Pinpoint the cell where the given text exists, returning its (X, Y) midpoint coordinate. 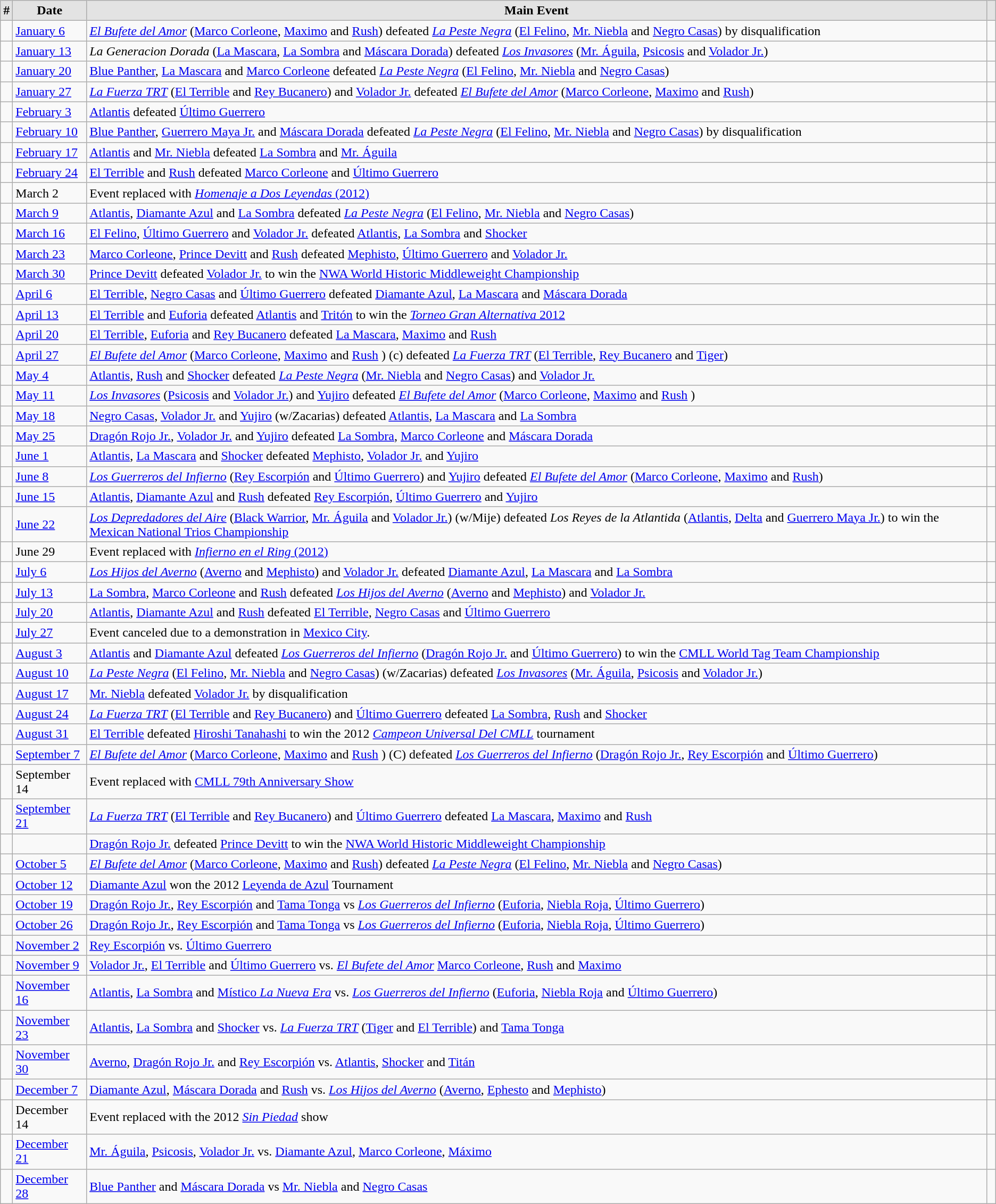
Event canceled due to a demonstration in Mexico City. (537, 633)
El Bufete del Amor (Marco Corleone, Maximo and Rush ) (C) defeated Los Guerreros del Infierno (Dragón Rojo Jr., Rey Escorpión and Último Guerrero) (537, 754)
La Peste Negra (El Felino, Mr. Niebla and Negro Casas) (w/Zacarias) defeated Los Invasores (Mr. Águila, Psicosis and Volador Jr.) (537, 673)
Mr. Niebla defeated Volador Jr. by disqualification (537, 694)
Los Guerreros del Infierno (Rey Escorpión and Último Guerrero) and Yujiro defeated El Bufete del Amor (Marco Corleone, Maximo and Rush) (537, 476)
Atlantis, Diamante Azul and La Sombra defeated La Peste Negra (El Felino, Mr. Niebla and Negro Casas) (537, 213)
May 25 (50, 436)
June 8 (50, 476)
October 19 (50, 904)
Atlantis and Mr. Niebla defeated La Sombra and Mr. Águila (537, 152)
January 20 (50, 71)
December 21 (50, 1152)
November 23 (50, 1027)
August 3 (50, 653)
August 17 (50, 694)
Dragón Rojo Jr., Volador Jr. and Yujiro defeated La Sombra, Marco Corleone and Máscara Dorada (537, 436)
March 9 (50, 213)
Date (50, 11)
Rey Escorpión vs. Último Guerrero (537, 945)
April 6 (50, 294)
El Terrible defeated Hiroshi Tanahashi to win the 2012 Campeon Universal Del CMLL tournament (537, 734)
El Terrible and Euforia defeated Atlantis and Tritón to win the Torneo Gran Alternativa 2012 (537, 315)
Negro Casas, Volador Jr. and Yujiro (w/Zacarias) defeated Atlantis, La Mascara and La Sombra (537, 416)
September 14 (50, 781)
El Bufete del Amor (Marco Corleone, Maximo and Rush) defeated La Peste Negra (El Felino, Mr. Niebla and Negro Casas) by disqualification (537, 31)
August 24 (50, 714)
March 23 (50, 254)
July 13 (50, 592)
May 4 (50, 375)
January 27 (50, 92)
Blue Panther and Máscara Dorada vs Mr. Niebla and Negro Casas (537, 1186)
Atlantis defeated Último Guerrero (537, 112)
February 24 (50, 172)
Atlantis, Diamante Azul and Rush defeated El Terrible, Negro Casas and Último Guerrero (537, 613)
Atlantis, La Mascara and Shocker defeated Mephisto, Volador Jr. and Yujiro (537, 456)
December 28 (50, 1186)
Blue Panther, Guerrero Maya Jr. and Máscara Dorada defeated La Peste Negra (El Felino, Mr. Niebla and Negro Casas) by disqualification (537, 132)
December 7 (50, 1090)
July 6 (50, 572)
El Terrible, Negro Casas and Último Guerrero defeated Diamante Azul, La Mascara and Máscara Dorada (537, 294)
October 12 (50, 884)
June 1 (50, 456)
November 16 (50, 993)
March 2 (50, 193)
Los Hijos del Averno (Averno and Mephisto) and Volador Jr. defeated Diamante Azul, La Mascara and La Sombra (537, 572)
November 2 (50, 945)
January 6 (50, 31)
December 14 (50, 1117)
March 16 (50, 233)
La Fuerza TRT (El Terrible and Rey Bucanero) and Último Guerrero defeated La Mascara, Maximo and Rush (537, 817)
February 17 (50, 152)
October 26 (50, 925)
Volador Jr., El Terrible and Último Guerrero vs. El Bufete del Amor Marco Corleone, Rush and Maximo (537, 966)
Diamante Azul won the 2012 Leyenda de Azul Tournament (537, 884)
Blue Panther, La Mascara and Marco Corleone defeated La Peste Negra (El Felino, Mr. Niebla and Negro Casas) (537, 71)
Event replaced with the 2012 Sin Piedad show (537, 1117)
February 3 (50, 112)
July 20 (50, 613)
June 15 (50, 497)
# (6, 11)
Mr. Águila, Psicosis, Volador Jr. vs. Diamante Azul, Marco Corleone, Máximo (537, 1152)
Main Event (537, 11)
Dragón Rojo Jr. defeated Prince Devitt to win the NWA World Historic Middleweight Championship (537, 844)
Event replaced with Homenaje a Dos Leyendas (2012) (537, 193)
El Terrible, Euforia and Rey Bucanero defeated La Mascara, Maximo and Rush (537, 335)
Marco Corleone, Prince Devitt and Rush defeated Mephisto, Último Guerrero and Volador Jr. (537, 254)
November 9 (50, 966)
La Fuerza TRT (El Terrible and Rey Bucanero) and Volador Jr. defeated El Bufete del Amor (Marco Corleone, Maximo and Rush) (537, 92)
February 10 (50, 132)
El Felino, Último Guerrero and Volador Jr. defeated Atlantis, La Sombra and Shocker (537, 233)
April 13 (50, 315)
September 7 (50, 754)
June 29 (50, 551)
January 13 (50, 51)
La Fuerza TRT (El Terrible and Rey Bucanero) and Último Guerrero defeated La Sombra, Rush and Shocker (537, 714)
March 30 (50, 274)
Event replaced with Infierno en el Ring (2012) (537, 551)
Los Invasores (Psicosis and Volador Jr.) and Yujiro defeated El Bufete del Amor (Marco Corleone, Maximo and Rush ) (537, 395)
Averno, Dragón Rojo Jr. and Rey Escorpión vs. Atlantis, Shocker and Titán (537, 1062)
October 5 (50, 864)
June 22 (50, 524)
Event replaced with CMLL 79th Anniversary Show (537, 781)
April 20 (50, 335)
Atlantis, La Sombra and Místico La Nueva Era vs. Los Guerreros del Infierno (Euforia, Niebla Roja and Último Guerrero) (537, 993)
July 27 (50, 633)
La Generacion Dorada (La Mascara, La Sombra and Máscara Dorada) defeated Los Invasores (Mr. Águila, Psicosis and Volador Jr.) (537, 51)
Atlantis, Diamante Azul and Rush defeated Rey Escorpión, Último Guerrero and Yujiro (537, 497)
Atlantis, La Sombra and Shocker vs. La Fuerza TRT (Tiger and El Terrible) and Tama Tonga (537, 1027)
May 18 (50, 416)
September 21 (50, 817)
August 10 (50, 673)
August 31 (50, 734)
November 30 (50, 1062)
Atlantis, Rush and Shocker defeated La Peste Negra (Mr. Niebla and Negro Casas) and Volador Jr. (537, 375)
La Sombra, Marco Corleone and Rush defeated Los Hijos del Averno (Averno and Mephisto) and Volador Jr. (537, 592)
Atlantis and Diamante Azul defeated Los Guerreros del Infierno (Dragón Rojo Jr. and Último Guerrero) to win the CMLL World Tag Team Championship (537, 653)
El Terrible and Rush defeated Marco Corleone and Último Guerrero (537, 172)
May 11 (50, 395)
El Bufete del Amor (Marco Corleone, Maximo and Rush ) (c) defeated La Fuerza TRT (El Terrible, Rey Bucanero and Tiger) (537, 355)
Diamante Azul, Máscara Dorada and Rush vs. Los Hijos del Averno (Averno, Ephesto and Mephisto) (537, 1090)
El Bufete del Amor (Marco Corleone, Maximo and Rush) defeated La Peste Negra (El Felino, Mr. Niebla and Negro Casas) (537, 864)
April 27 (50, 355)
Prince Devitt defeated Volador Jr. to win the NWA World Historic Middleweight Championship (537, 274)
